Capture the cell that displays the provided text and extract its [x, y] central coordinate. 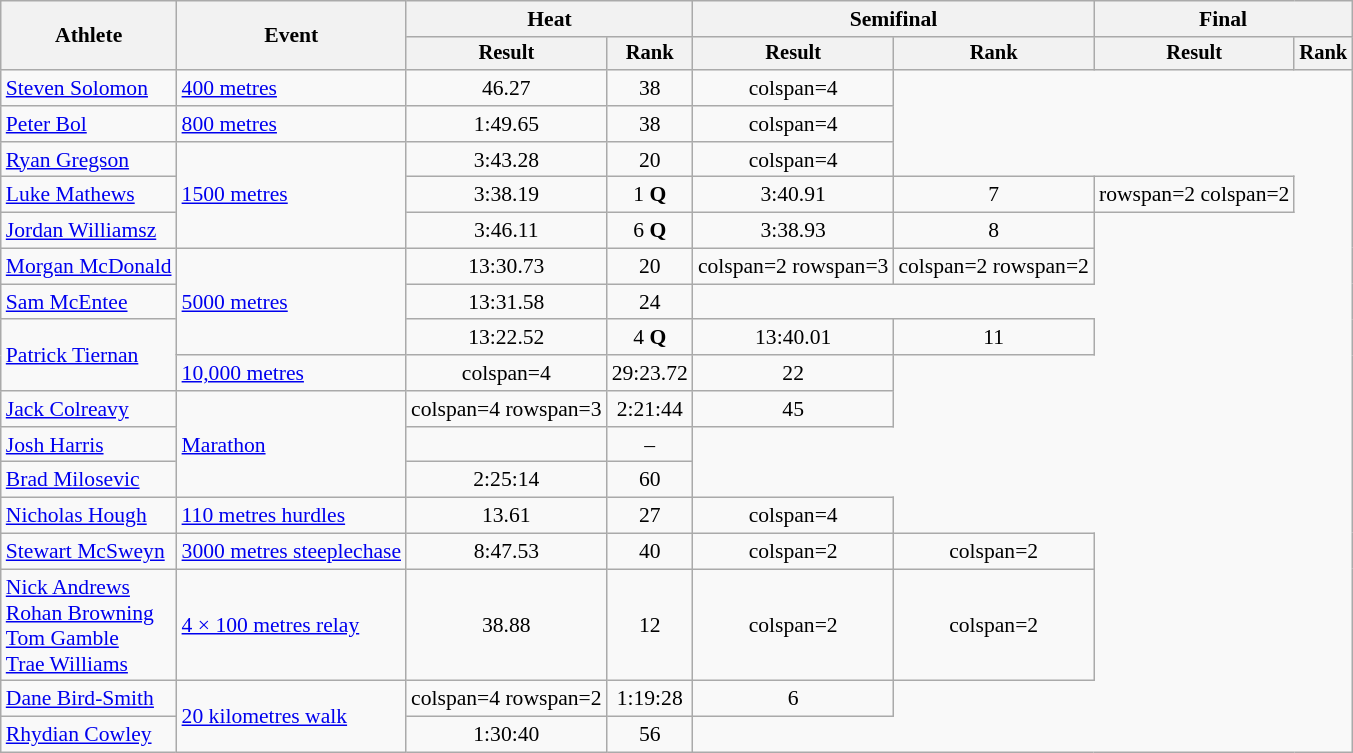
13:40.01 [794, 338]
29:23.72 [650, 373]
46.27 [506, 88]
Jack Colreavy [89, 409]
2:25:14 [506, 480]
56 [650, 735]
13.61 [506, 516]
5000 metres [292, 302]
Rhydian Cowley [89, 735]
Heat [550, 19]
2:21:44 [650, 409]
1500 metres [292, 196]
Athlete [89, 36]
colspan=4 rowspan=3 [506, 409]
Peter Bol [89, 124]
Sam McEntee [89, 302]
13:30.73 [506, 267]
4 Q [650, 338]
Brad Milosevic [89, 480]
3:38.19 [506, 195]
8 [994, 231]
11 [994, 338]
8:47.53 [506, 552]
colspan=4 rowspan=2 [506, 699]
13:22.52 [506, 338]
Josh Harris [89, 445]
6 [794, 699]
10,000 metres [292, 373]
Final [1223, 19]
Marathon [292, 444]
22 [794, 373]
1:30:40 [506, 735]
Ryan Gregson [89, 160]
rowspan=2 colspan=2 [1194, 195]
1:19:28 [650, 699]
12 [650, 625]
– [650, 445]
colspan=2 rowspan=3 [794, 267]
colspan=2 rowspan=2 [994, 267]
38.88 [506, 625]
45 [794, 409]
Jordan Williamsz [89, 231]
Stewart McSweyn [89, 552]
40 [650, 552]
13:31.58 [506, 302]
Luke Mathews [89, 195]
Event [292, 36]
Patrick Tiernan [89, 356]
6 Q [650, 231]
3000 metres steeplechase [292, 552]
60 [650, 480]
4 × 100 metres relay [292, 625]
Dane Bird-Smith [89, 699]
20 kilometres walk [292, 716]
Nick AndrewsRohan BrowningTom GambleTrae Williams [89, 625]
110 metres hurdles [292, 516]
24 [650, 302]
7 [994, 195]
800 metres [292, 124]
Semifinal [894, 19]
Nicholas Hough [89, 516]
3:38.93 [794, 231]
Steven Solomon [89, 88]
1 Q [650, 195]
3:46.11 [506, 231]
400 metres [292, 88]
3:43.28 [506, 160]
Morgan McDonald [89, 267]
3:40.91 [794, 195]
27 [650, 516]
1:49.65 [506, 124]
